Return the [x, y] coordinate for the center point of the cell that contains the specified text.  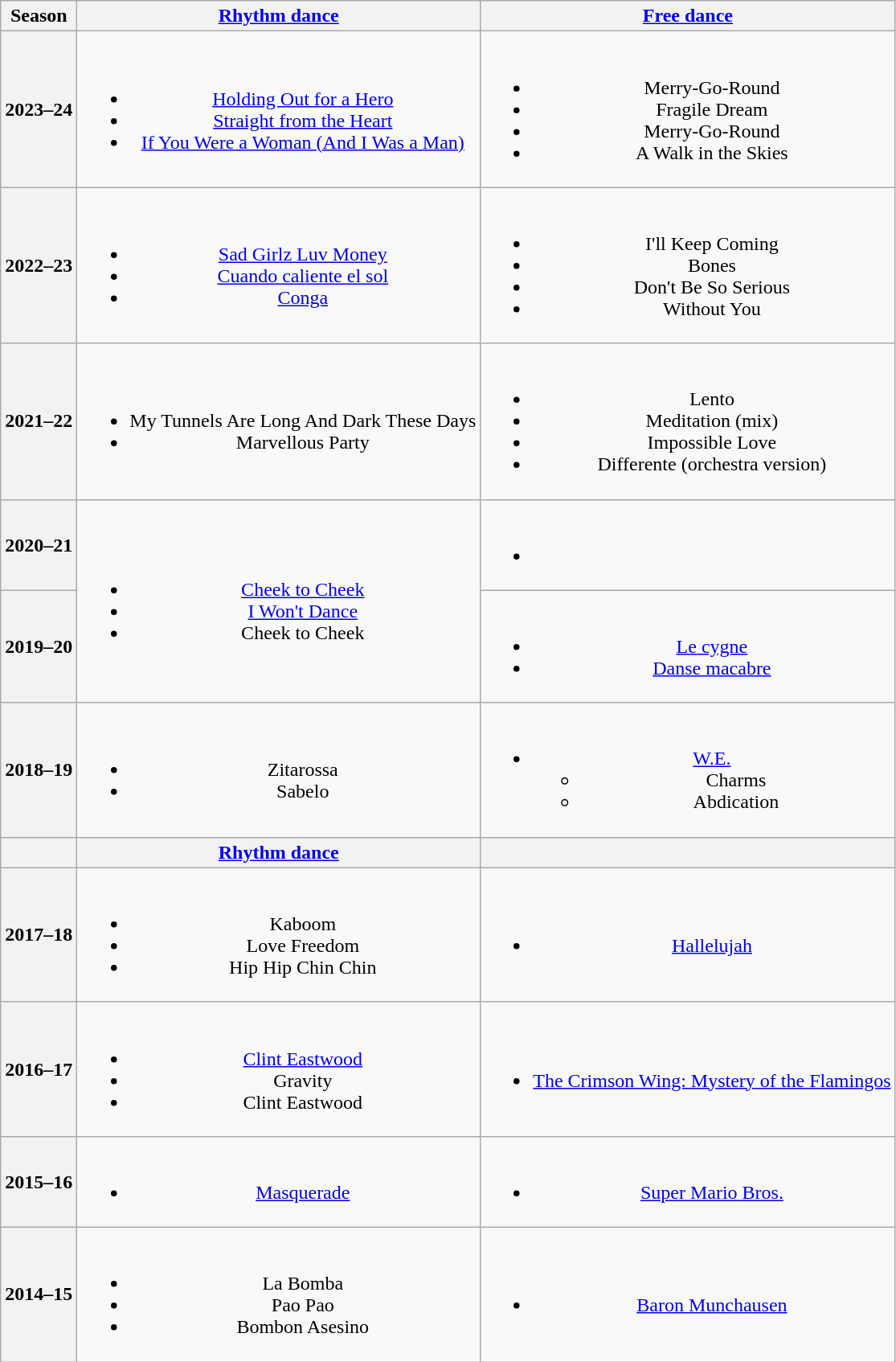
2020–21 [39, 545]
Le cygne Danse macabre [688, 646]
Clint Eastwood Gravity Clint Eastwood [279, 1069]
My Tunnels Are Long And Dark These Days Marvellous Party [279, 421]
Super Mario Bros. [688, 1182]
2019–20 [39, 646]
2014–15 [39, 1294]
Lento Meditation (mix)Impossible Love Differente (orchestra version) [688, 421]
Hallelujah [688, 934]
2016–17 [39, 1069]
Holding Out for a HeroStraight from the HeartIf You Were a Woman (And I Was a Man) [279, 109]
I'll Keep ComingBonesDon't Be So SeriousWithout You [688, 265]
La Bomba Pao Pao Bombon Asesino [279, 1294]
Baron Munchausen [688, 1294]
W.E. CharmsAbdication [688, 770]
2015–16 [39, 1182]
Merry-Go-Round Fragile Dream Merry-Go-RoundA Walk in the Skies [688, 109]
2018–19 [39, 770]
Kaboom Love Freedom Hip Hip Chin Chin [279, 934]
2017–18 [39, 934]
Free dance [688, 16]
2023–24 [39, 109]
2021–22 [39, 421]
Cheek to Cheek I Won't Dance Cheek to Cheek [279, 601]
Sad Girlz Luv Money Cuando caliente el sol Conga [279, 265]
The Crimson Wing: Mystery of the Flamingos [688, 1069]
2022–23 [39, 265]
Zitarossa Sabelo [279, 770]
Season [39, 16]
Masquerade [279, 1182]
